Search for the cell housing the specified text and yield its (X, Y) center coordinate. 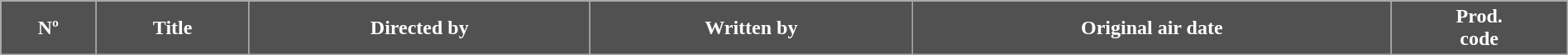
Title (173, 28)
Written by (751, 28)
Nº (48, 28)
Directed by (419, 28)
Prod.code (1479, 28)
Original air date (1152, 28)
